Pinpoint the cell where the given text exists, returning its [X, Y] midpoint coordinate. 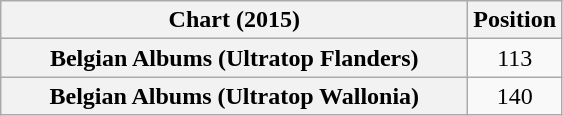
113 [515, 58]
Chart (2015) [234, 20]
140 [515, 96]
Belgian Albums (Ultratop Flanders) [234, 58]
Position [515, 20]
Belgian Albums (Ultratop Wallonia) [234, 96]
